Locate the cell with the specified text and output its (X, Y) center coordinate. 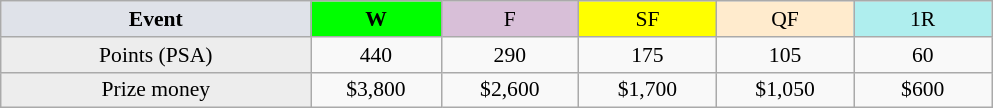
SF (648, 19)
1R (923, 19)
$3,800 (376, 90)
Points (PSA) (156, 55)
290 (510, 55)
440 (376, 55)
W (376, 19)
60 (923, 55)
Prize money (156, 90)
105 (785, 55)
$1,050 (785, 90)
$2,600 (510, 90)
QF (785, 19)
175 (648, 55)
$600 (923, 90)
Event (156, 19)
$1,700 (648, 90)
F (510, 19)
